Pinpoint the cell where the given text exists, returning its (x, y) midpoint coordinate. 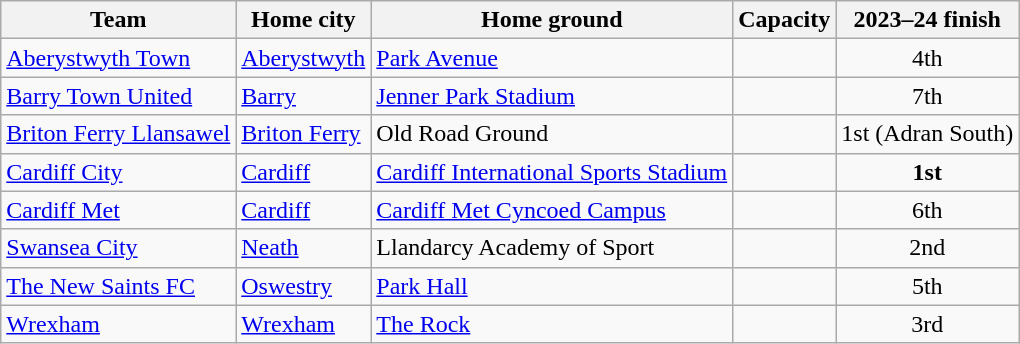
Aberystwyth (304, 58)
4th (928, 58)
Llandarcy Academy of Sport (552, 248)
Oswestry (304, 286)
Jenner Park Stadium (552, 96)
Park Avenue (552, 58)
Capacity (784, 20)
The New Saints FC (118, 286)
Aberystwyth Town (118, 58)
6th (928, 210)
Swansea City (118, 248)
1st (Adran South) (928, 134)
Barry Town United (118, 96)
The Rock (552, 324)
Briton Ferry Llansawel (118, 134)
Home ground (552, 20)
Cardiff City (118, 172)
Barry (304, 96)
1st (928, 172)
Team (118, 20)
3rd (928, 324)
Cardiff Met Cyncoed Campus (552, 210)
Neath (304, 248)
Cardiff Met (118, 210)
Cardiff International Sports Stadium (552, 172)
2nd (928, 248)
5th (928, 286)
7th (928, 96)
Old Road Ground (552, 134)
Park Hall (552, 286)
2023–24 finish (928, 20)
Home city (304, 20)
Briton Ferry (304, 134)
